Identify which cell holds the provided text, then report its [x, y] central coordinate. 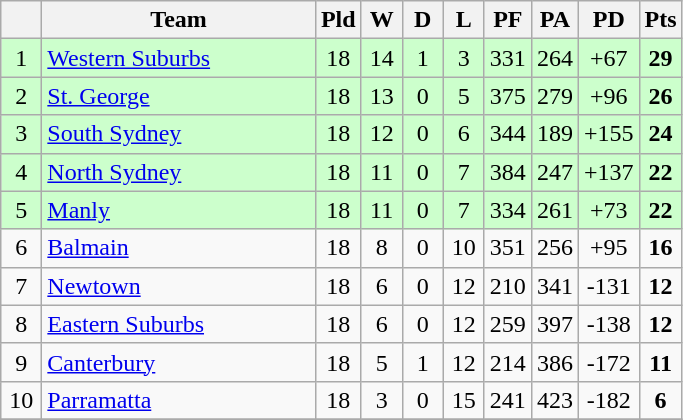
256 [554, 248]
375 [508, 96]
241 [508, 400]
North Sydney [179, 172]
259 [508, 324]
+96 [608, 96]
334 [508, 210]
24 [660, 134]
Canterbury [179, 362]
247 [554, 172]
Pts [660, 20]
South Sydney [179, 134]
+67 [608, 58]
PA [554, 20]
+155 [608, 134]
D [422, 20]
397 [554, 324]
423 [554, 400]
331 [508, 58]
Western Suburbs [179, 58]
29 [660, 58]
344 [508, 134]
Team [179, 20]
264 [554, 58]
341 [554, 286]
189 [554, 134]
PD [608, 20]
384 [508, 172]
Parramatta [179, 400]
Pld [338, 20]
Balmain [179, 248]
261 [554, 210]
351 [508, 248]
W [382, 20]
214 [508, 362]
-131 [608, 286]
13 [382, 96]
4 [22, 172]
Eastern Suburbs [179, 324]
279 [554, 96]
2 [22, 96]
+95 [608, 248]
+73 [608, 210]
L [464, 20]
St. George [179, 96]
-138 [608, 324]
Newtown [179, 286]
Manly [179, 210]
-182 [608, 400]
-172 [608, 362]
386 [554, 362]
16 [660, 248]
15 [464, 400]
9 [22, 362]
+137 [608, 172]
14 [382, 58]
26 [660, 96]
210 [508, 286]
PF [508, 20]
